Pinpoint the cell where the given text exists, returning its (X, Y) midpoint coordinate. 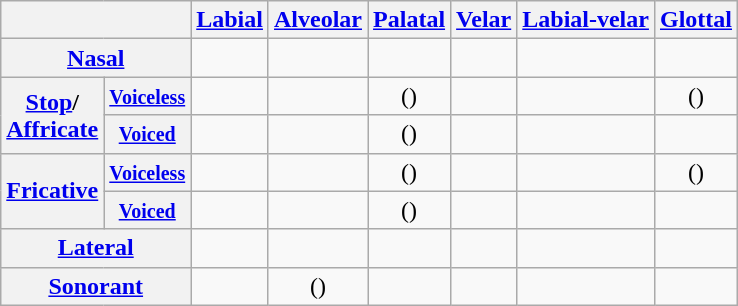
Fricative (52, 191)
Labial-velar (586, 20)
Glottal (696, 20)
Velar (484, 20)
Labial (230, 20)
Nasal (96, 58)
Palatal (410, 20)
Lateral (96, 248)
Alveolar (318, 20)
Sonorant (96, 286)
Stop/Affricate (52, 115)
